Detect which cell encompasses the target text, then output its (X, Y) center coordinate. 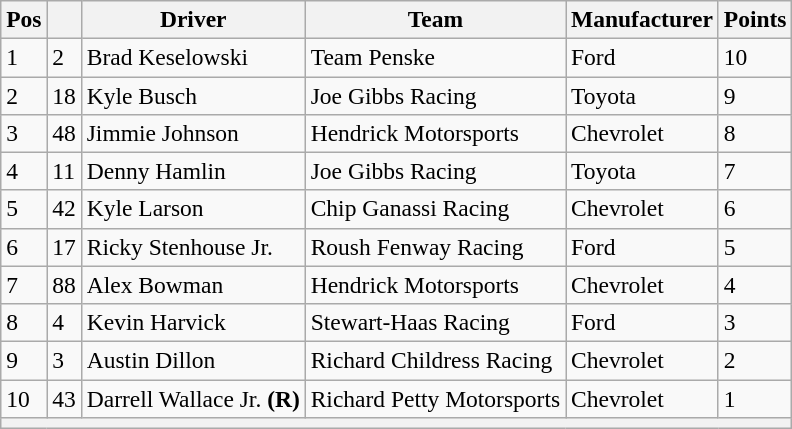
Driver (193, 19)
Pos (24, 19)
Richard Childress Racing (435, 360)
Kyle Busch (193, 95)
Brad Keselowski (193, 57)
88 (64, 285)
18 (64, 95)
Richard Petty Motorsports (435, 398)
Team Penske (435, 57)
43 (64, 398)
Austin Dillon (193, 360)
Denny Hamlin (193, 171)
Points (755, 19)
Team (435, 19)
Darrell Wallace Jr. (R) (193, 398)
17 (64, 247)
Stewart-Haas Racing (435, 322)
11 (64, 171)
Alex Bowman (193, 285)
42 (64, 209)
Kyle Larson (193, 209)
Manufacturer (642, 19)
Ricky Stenhouse Jr. (193, 247)
Roush Fenway Racing (435, 247)
48 (64, 133)
Kevin Harvick (193, 322)
Jimmie Johnson (193, 133)
Chip Ganassi Racing (435, 209)
